Locate the cell with the specified text and output its [x, y] center coordinate. 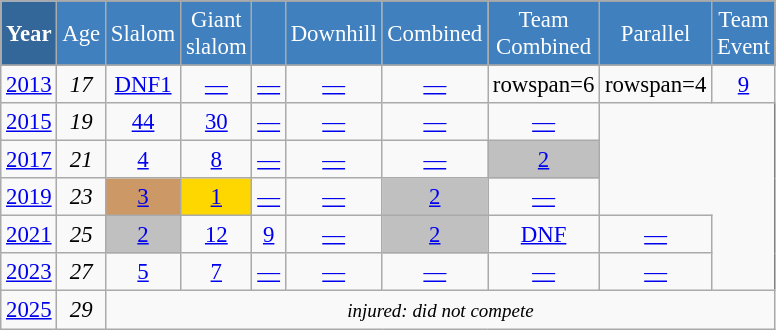
27 [82, 273]
DNF1 [142, 85]
Downhill [334, 34]
Year [29, 34]
12 [216, 235]
Giantslalom [216, 34]
23 [82, 197]
2025 [29, 310]
3 [142, 197]
21 [82, 160]
Combined [435, 34]
2015 [29, 122]
Age [82, 34]
1 [216, 197]
2013 [29, 85]
Parallel [656, 34]
29 [82, 310]
rowspan=6 [544, 85]
DNF [544, 235]
TeamCombined [544, 34]
19 [82, 122]
44 [142, 122]
30 [216, 122]
2023 [29, 273]
Slalom [142, 34]
8 [216, 160]
25 [82, 235]
7 [216, 273]
5 [142, 273]
2017 [29, 160]
4 [142, 160]
2021 [29, 235]
injured: did not compete [440, 310]
2019 [29, 197]
17 [82, 85]
rowspan=4 [656, 85]
Team Event [744, 34]
